Determine the (X, Y) coordinate at the center of the cell enclosing the given text.  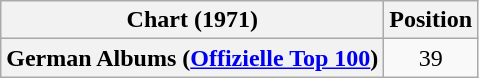
German Albums (Offizielle Top 100) (192, 58)
Chart (1971) (192, 20)
Position (431, 20)
39 (431, 58)
